Pinpoint the cell where the given text exists, returning its [X, Y] midpoint coordinate. 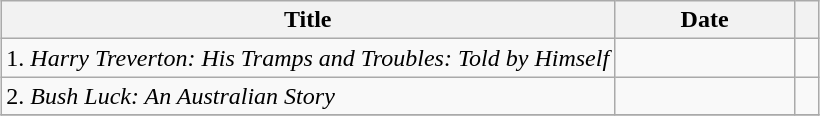
Date [705, 20]
1. Harry Treverton: His Tramps and Troubles: Told by Himself [308, 58]
2. Bush Luck: An Australian Story [308, 96]
Title [308, 20]
